Capture the cell that displays the provided text and extract its (x, y) central coordinate. 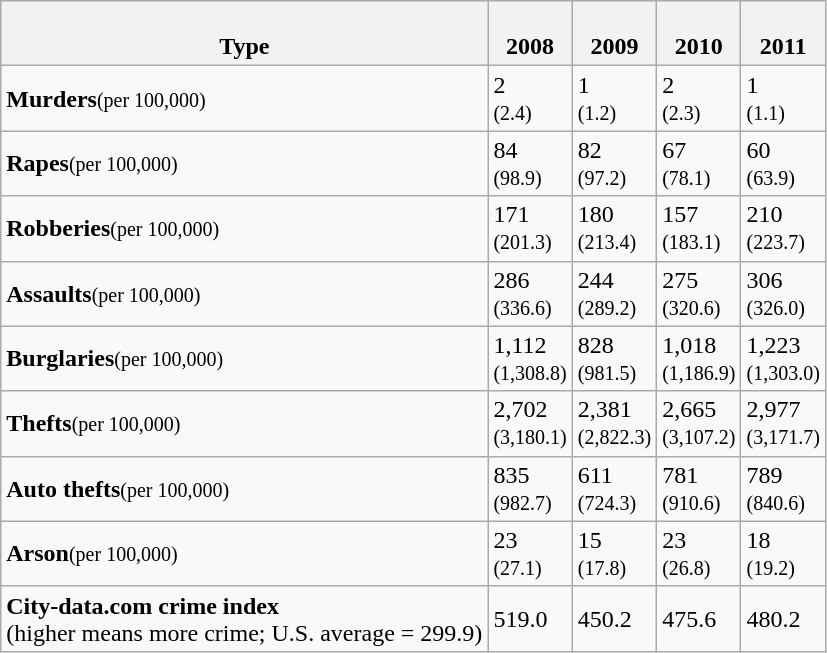
244(289.2) (614, 294)
67(78.1) (699, 164)
275(320.6) (699, 294)
286(336.6) (530, 294)
789(840.6) (783, 488)
2,702(3,180.1) (530, 424)
210(223.7) (783, 228)
23(27.1) (530, 554)
84(98.9) (530, 164)
2(2.3) (699, 98)
2011 (783, 34)
Robberies(per 100,000) (244, 228)
1,112(1,308.8) (530, 358)
171(201.3) (530, 228)
2(2.4) (530, 98)
Assaults(per 100,000) (244, 294)
60(63.9) (783, 164)
Burglaries(per 100,000) (244, 358)
519.0 (530, 618)
82(97.2) (614, 164)
1(1.2) (614, 98)
Rapes(per 100,000) (244, 164)
Arson(per 100,000) (244, 554)
Thefts(per 100,000) (244, 424)
1,018(1,186.9) (699, 358)
Murders(per 100,000) (244, 98)
15(17.8) (614, 554)
450.2 (614, 618)
180(213.4) (614, 228)
828(981.5) (614, 358)
18(19.2) (783, 554)
2008 (530, 34)
2010 (699, 34)
Auto thefts(per 100,000) (244, 488)
835(982.7) (530, 488)
2,381(2,822.3) (614, 424)
611(724.3) (614, 488)
City-data.com crime index (higher means more crime; U.S. average = 299.9) (244, 618)
2,665(3,107.2) (699, 424)
157(183.1) (699, 228)
2009 (614, 34)
306(326.0) (783, 294)
480.2 (783, 618)
2,977(3,171.7) (783, 424)
1,223(1,303.0) (783, 358)
Type (244, 34)
781(910.6) (699, 488)
1(1.1) (783, 98)
475.6 (699, 618)
23(26.8) (699, 554)
